From the cell containing the given text, extract its center point as (x, y) coordinate. 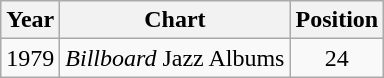
Billboard Jazz Albums (175, 58)
24 (337, 58)
1979 (30, 58)
Year (30, 20)
Position (337, 20)
Chart (175, 20)
